Identify which cell holds the provided text, then report its (X, Y) central coordinate. 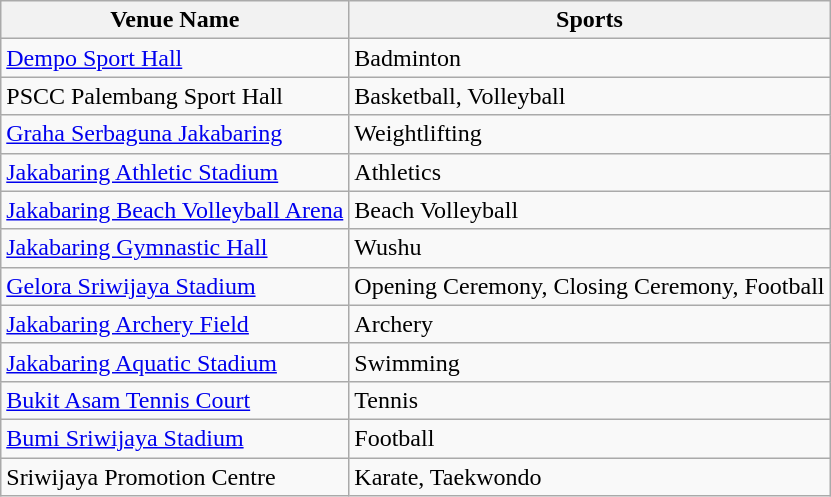
Sports (590, 20)
Opening Ceremony, Closing Ceremony, Football (590, 286)
Bukit Asam Tennis Court (175, 400)
Venue Name (175, 20)
Beach Volleyball (590, 210)
Wushu (590, 248)
Archery (590, 324)
Jakabaring Archery Field (175, 324)
Bumi Sriwijaya Stadium (175, 438)
PSCC Palembang Sport Hall (175, 96)
Jakabaring Aquatic Stadium (175, 362)
Sriwijaya Promotion Centre (175, 477)
Jakabaring Beach Volleyball Arena (175, 210)
Dempo Sport Hall (175, 58)
Swimming (590, 362)
Badminton (590, 58)
Karate, Taekwondo (590, 477)
Weightlifting (590, 134)
Football (590, 438)
Jakabaring Gymnastic Hall (175, 248)
Tennis (590, 400)
Athletics (590, 172)
Graha Serbaguna Jakabaring (175, 134)
Jakabaring Athletic Stadium (175, 172)
Basketball, Volleyball (590, 96)
Gelora Sriwijaya Stadium (175, 286)
